Identify which cell holds the provided text, then report its (x, y) central coordinate. 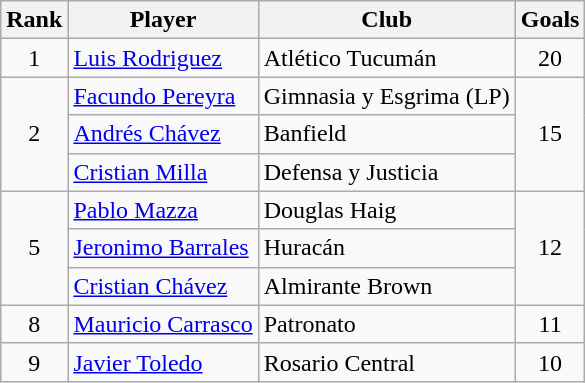
Pablo Mazza (163, 210)
11 (550, 324)
Cristian Milla (163, 172)
Cristian Chávez (163, 286)
10 (550, 362)
2 (34, 134)
Patronato (386, 324)
Almirante Brown (386, 286)
Banfield (386, 134)
Gimnasia y Esgrima (LP) (386, 96)
Facundo Pereyra (163, 96)
Huracán (386, 248)
Rank (34, 20)
12 (550, 248)
8 (34, 324)
Atlético Tucumán (386, 58)
Player (163, 20)
Andrés Chávez (163, 134)
Douglas Haig (386, 210)
1 (34, 58)
Goals (550, 20)
Luis Rodriguez (163, 58)
5 (34, 248)
Javier Toledo (163, 362)
15 (550, 134)
Club (386, 20)
20 (550, 58)
Mauricio Carrasco (163, 324)
9 (34, 362)
Rosario Central (386, 362)
Jeronimo Barrales (163, 248)
Defensa y Justicia (386, 172)
